Detect which cell encompasses the target text, then output its [X, Y] center coordinate. 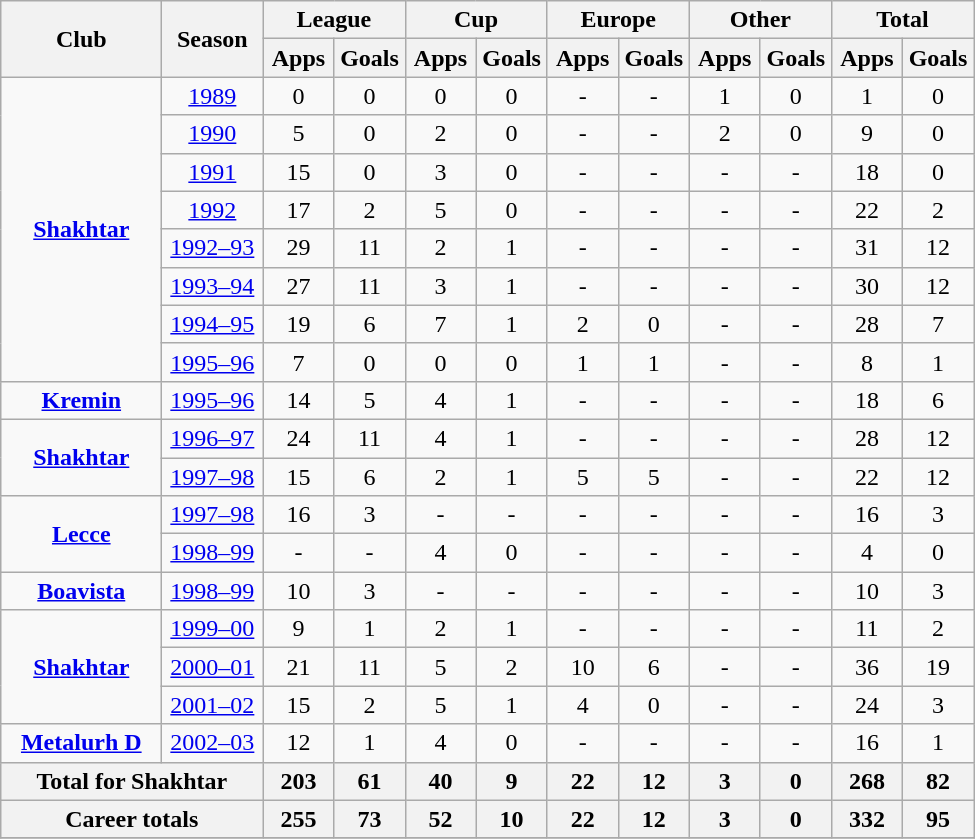
82 [938, 781]
1994–95 [212, 324]
17 [298, 210]
1996–97 [212, 438]
8 [866, 362]
Cup [476, 20]
1991 [212, 172]
40 [440, 781]
255 [298, 819]
52 [440, 819]
36 [866, 667]
1990 [212, 134]
Total for Shakhtar [132, 781]
95 [938, 819]
30 [866, 286]
Kremin [82, 400]
1999–00 [212, 629]
Season [212, 39]
2001–02 [212, 705]
Europe [618, 20]
League [334, 20]
29 [298, 248]
Metalurh D [82, 743]
61 [370, 781]
14 [298, 400]
1989 [212, 96]
2002–03 [212, 743]
Other [760, 20]
203 [298, 781]
332 [866, 819]
1993–94 [212, 286]
Boavista [82, 591]
31 [866, 248]
21 [298, 667]
73 [370, 819]
1992 [212, 210]
27 [298, 286]
268 [866, 781]
Total [902, 20]
1992–93 [212, 248]
Lecce [82, 534]
Club [82, 39]
2000–01 [212, 667]
Career totals [132, 819]
